Extract the (X, Y) coordinate from the center of the cell holding the provided text.  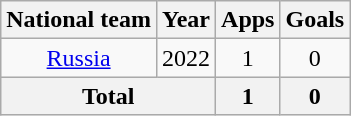
Russia (79, 58)
Year (186, 20)
Total (108, 96)
2022 (186, 58)
Apps (248, 20)
Goals (315, 20)
National team (79, 20)
